Search for the cell housing the specified text and yield its (x, y) center coordinate. 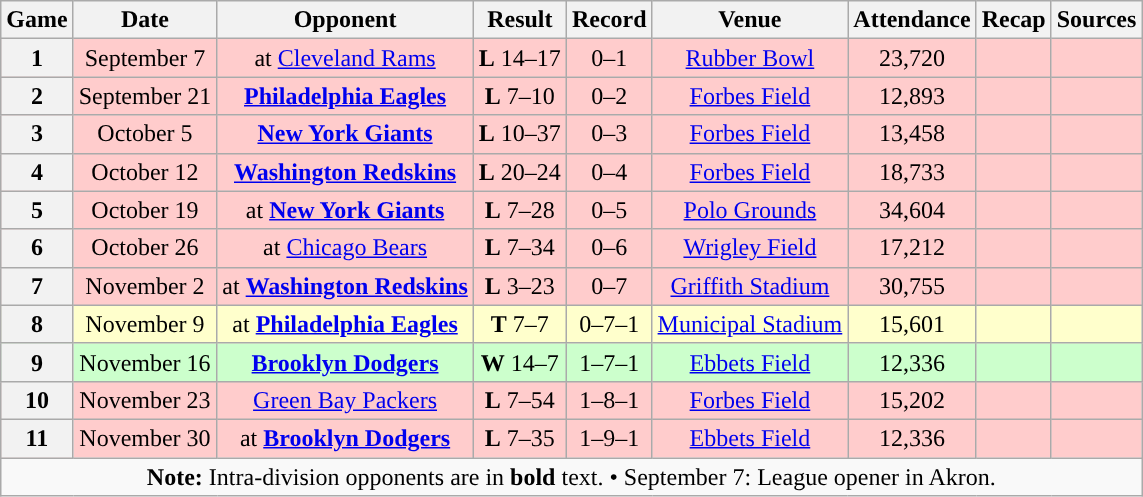
Polo Grounds (750, 210)
15,601 (912, 324)
at Philadelphia Eagles (345, 324)
October 26 (145, 248)
L 7–34 (520, 248)
Griffith Stadium (750, 286)
Recap (1014, 20)
1 (37, 58)
Philadelphia Eagles (345, 96)
Attendance (912, 20)
10 (37, 400)
L 7–54 (520, 400)
30,755 (912, 286)
Green Bay Packers (345, 400)
Note: Intra-division opponents are in bold text. • September 7: League opener in Akron. (572, 477)
2 (37, 96)
6 (37, 248)
November 9 (145, 324)
Game (37, 20)
L 7–10 (520, 96)
at Chicago Bears (345, 248)
November 23 (145, 400)
0–7–1 (609, 324)
Washington Redskins (345, 172)
15,202 (912, 400)
11 (37, 438)
L 20–24 (520, 172)
September 21 (145, 96)
5 (37, 210)
0–7 (609, 286)
November 30 (145, 438)
Municipal Stadium (750, 324)
T 7–7 (520, 324)
L 7–28 (520, 210)
Record (609, 20)
Sources (1096, 20)
7 (37, 286)
Date (145, 20)
October 12 (145, 172)
November 16 (145, 362)
1–9–1 (609, 438)
18,733 (912, 172)
L 7–35 (520, 438)
34,604 (912, 210)
November 2 (145, 286)
Rubber Bowl (750, 58)
L 14–17 (520, 58)
Brooklyn Dodgers (345, 362)
17,212 (912, 248)
September 7 (145, 58)
13,458 (912, 134)
L 10–37 (520, 134)
3 (37, 134)
at Cleveland Rams (345, 58)
Result (520, 20)
23,720 (912, 58)
October 19 (145, 210)
Wrigley Field (750, 248)
at New York Giants (345, 210)
1–8–1 (609, 400)
0–3 (609, 134)
Venue (750, 20)
New York Giants (345, 134)
October 5 (145, 134)
12,893 (912, 96)
Opponent (345, 20)
0–5 (609, 210)
at Brooklyn Dodgers (345, 438)
0–1 (609, 58)
W 14–7 (520, 362)
1–7–1 (609, 362)
8 (37, 324)
L 3–23 (520, 286)
0–4 (609, 172)
9 (37, 362)
at Washington Redskins (345, 286)
0–2 (609, 96)
0–6 (609, 248)
4 (37, 172)
